Provide the (X, Y) coordinate of the cell's center where the given text is located.  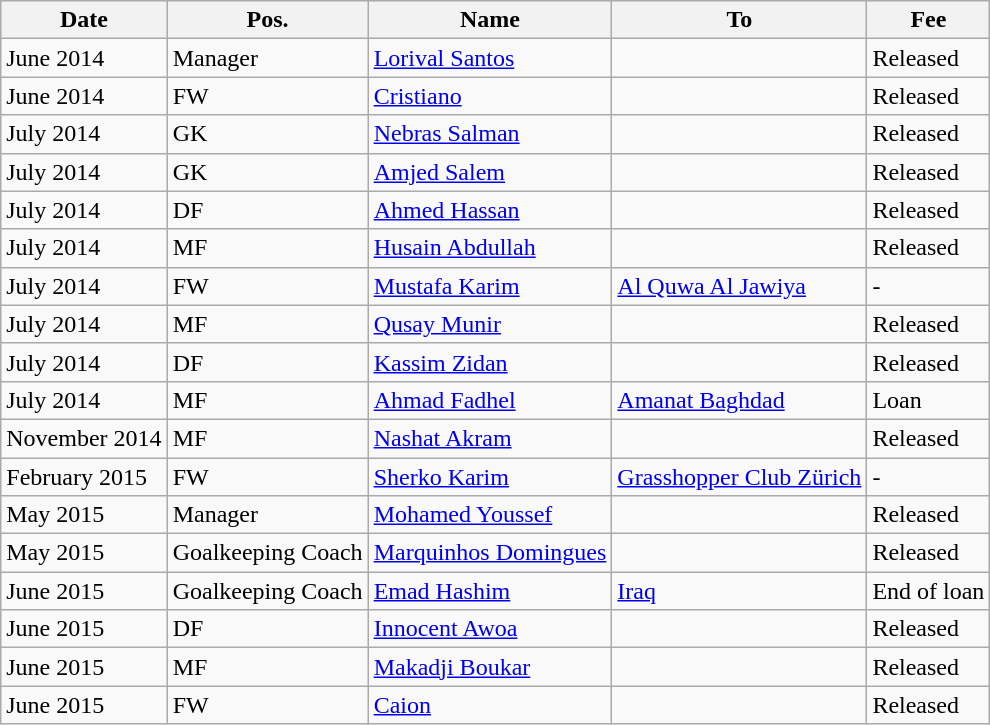
Iraq (740, 591)
Marquinhos Domingues (490, 553)
Lorival Santos (490, 58)
Name (490, 20)
Caion (490, 705)
Qusay Munir (490, 324)
Date (84, 20)
Husain Abdullah (490, 248)
Pos. (268, 20)
Grasshopper Club Zürich (740, 477)
Mohamed Youssef (490, 515)
Cristiano (490, 96)
End of loan (928, 591)
February 2015 (84, 477)
Ahmad Fadhel (490, 400)
Amjed Salem (490, 172)
Makadji Boukar (490, 667)
Ahmed Hassan (490, 210)
Sherko Karim (490, 477)
Amanat Baghdad (740, 400)
Fee (928, 20)
Emad Hashim (490, 591)
Innocent Awoa (490, 629)
Mustafa Karim (490, 286)
Nebras Salman (490, 134)
November 2014 (84, 438)
Loan (928, 400)
Nashat Akram (490, 438)
Kassim Zidan (490, 362)
Al Quwa Al Jawiya (740, 286)
To (740, 20)
